Return the (x, y) coordinate for the center point of the cell that contains the specified text.  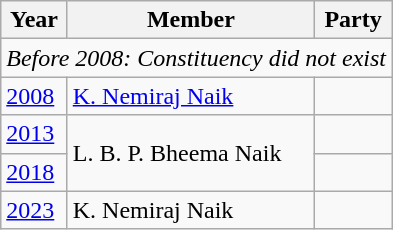
Year (34, 20)
2013 (34, 134)
Member (190, 20)
2018 (34, 172)
Party (354, 20)
L. B. P. Bheema Naik (190, 153)
2008 (34, 96)
Before 2008: Constituency did not exist (196, 58)
2023 (34, 210)
